Provide the [X, Y] coordinate of the cell's center where the given text is located.  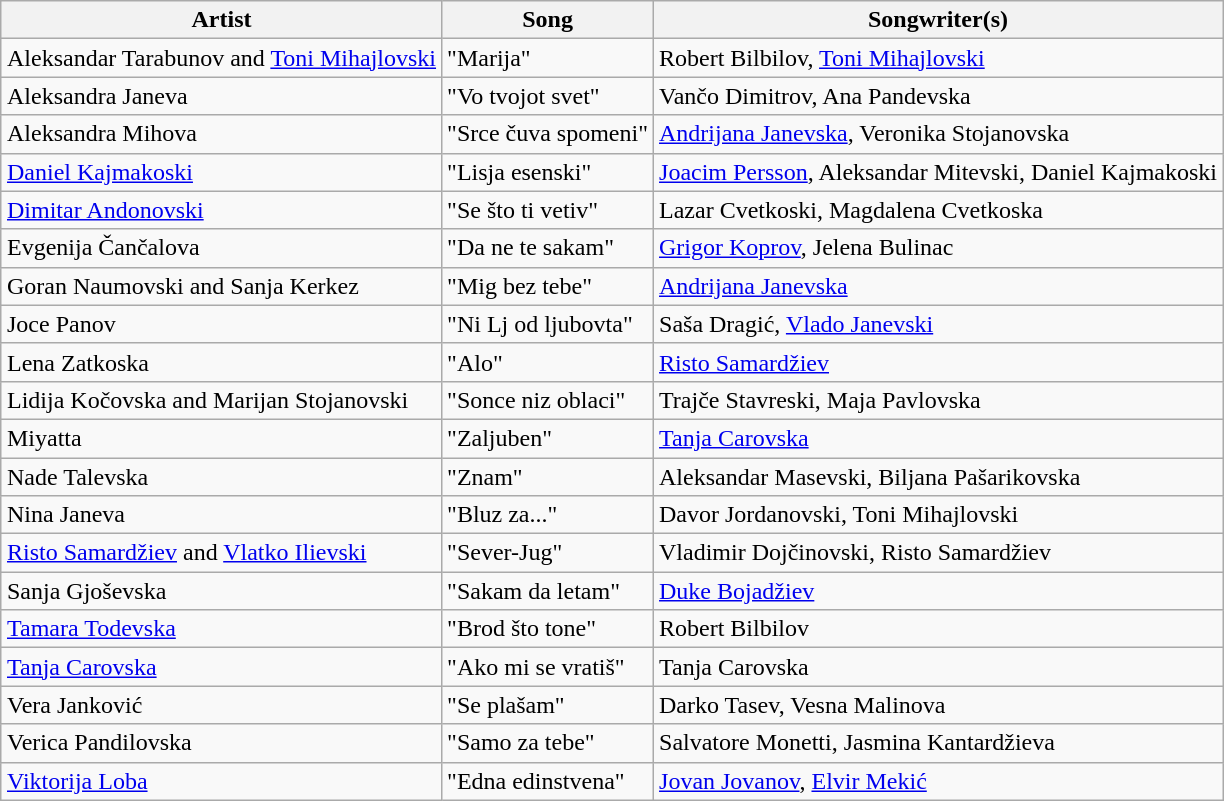
Nina Janeva [221, 515]
Robert Bilbilov [938, 629]
"Marija" [548, 58]
Evgenija Čančalova [221, 248]
Aleksandra Mihova [221, 134]
"Znam" [548, 477]
Andrijana Janevska, Veronika Stojanovska [938, 134]
Robert Bilbilov, Toni Mihajlovski [938, 58]
Lidija Kočovska and Marijan Stojanovski [221, 400]
Aleksandar Masevski, Biljana Pašarikovska [938, 477]
Viktorija Loba [221, 781]
Darko Tasev, Vesna Malinova [938, 705]
Songwriter(s) [938, 20]
Daniel Kajmakoski [221, 172]
"Sonce niz oblaci" [548, 400]
Vladimir Dojčinovski, Risto Samardžiev [938, 553]
Nade Talevska [221, 477]
Risto Samardžiev and Vlatko Ilievski [221, 553]
Joce Panov [221, 324]
Vera Janković [221, 705]
"Zaljuben" [548, 438]
Grigor Koprov, Jelena Bulinac [938, 248]
"Samo za tebe" [548, 743]
"Sever-Jug" [548, 553]
Sanja Gjoševska [221, 591]
Tamara Todevska [221, 629]
Joacim Persson, Aleksandar Mitevski, Daniel Kajmakoski [938, 172]
Davor Jordanovski, Toni Mihajlovski [938, 515]
Risto Samardžiev [938, 362]
Saša Dragić, Vlado Janevski [938, 324]
"Brod što tone" [548, 629]
"Srce čuva spomeni" [548, 134]
Aleksandar Tarabunov and Toni Mihajlovski [221, 58]
Vančo Dimitrov, Ana Pandevska [938, 96]
Andrijana Janevska [938, 286]
"Bluz za..." [548, 515]
"Edna edinstvena" [548, 781]
Aleksandra Janeva [221, 96]
Verica Pandilovska [221, 743]
"Da ne te sakam" [548, 248]
Duke Bojadžiev [938, 591]
"Se plašam" [548, 705]
"Vo tvojot svet" [548, 96]
"Sakam da letam" [548, 591]
Jovan Jovanov, Elvir Mekić [938, 781]
Miyatta [221, 438]
"Se što ti vetiv" [548, 210]
Salvatore Monetti, Jasmina Kantardžieva [938, 743]
"Ako mi se vratiš" [548, 667]
"Lisja esenski" [548, 172]
Song [548, 20]
"Ni Lj od ljubovta" [548, 324]
Lazar Cvetkoski, Magdalena Cvetkoska [938, 210]
Dimitar Andonovski [221, 210]
"Alo" [548, 362]
Artist [221, 20]
"Mig bez tebe" [548, 286]
Lena Zatkoska [221, 362]
Goran Naumovski and Sanja Kerkez [221, 286]
Trajče Stavreski, Maja Pavlovska [938, 400]
